Determine the (X, Y) coordinate at the center of the cell enclosing the given text.  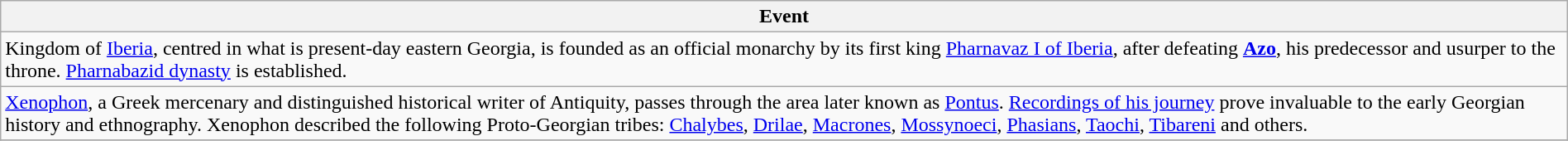
Event (784, 17)
